Locate the cell with the specified text and output its [X, Y] center coordinate. 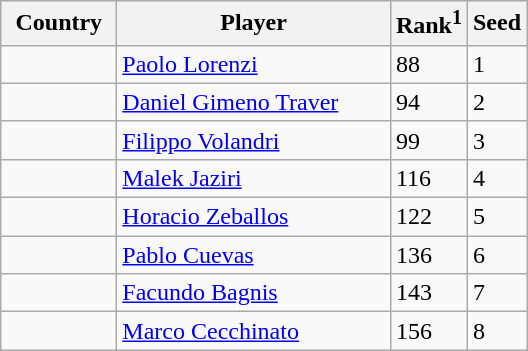
Marco Cecchinato [254, 331]
6 [496, 255]
Facundo Bagnis [254, 293]
Paolo Lorenzi [254, 64]
5 [496, 217]
99 [428, 140]
Seed [496, 24]
94 [428, 102]
116 [428, 178]
88 [428, 64]
Filippo Volandri [254, 140]
Country [59, 24]
136 [428, 255]
Player [254, 24]
Rank1 [428, 24]
2 [496, 102]
Pablo Cuevas [254, 255]
143 [428, 293]
122 [428, 217]
Daniel Gimeno Traver [254, 102]
3 [496, 140]
Malek Jaziri [254, 178]
Horacio Zeballos [254, 217]
8 [496, 331]
1 [496, 64]
156 [428, 331]
7 [496, 293]
4 [496, 178]
